Provide the (x, y) coordinate of the cell's center where the given text is located.  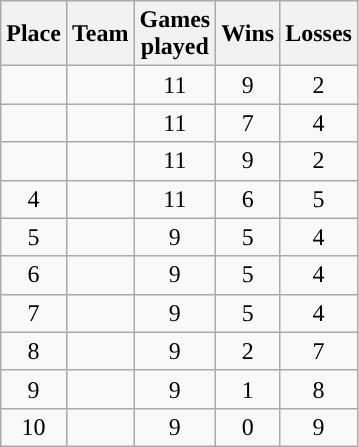
Wins (248, 34)
Team (100, 34)
1 (248, 389)
Place (34, 34)
Gamesplayed (175, 34)
10 (34, 427)
0 (248, 427)
Losses (319, 34)
